Determine the [X, Y] coordinate at the center of the cell enclosing the given text.  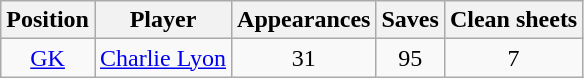
31 [304, 58]
GK [48, 58]
Player [162, 20]
Clean sheets [513, 20]
95 [410, 58]
Appearances [304, 20]
Saves [410, 20]
7 [513, 58]
Position [48, 20]
Charlie Lyon [162, 58]
